Detect which cell encompasses the target text, then output its [x, y] center coordinate. 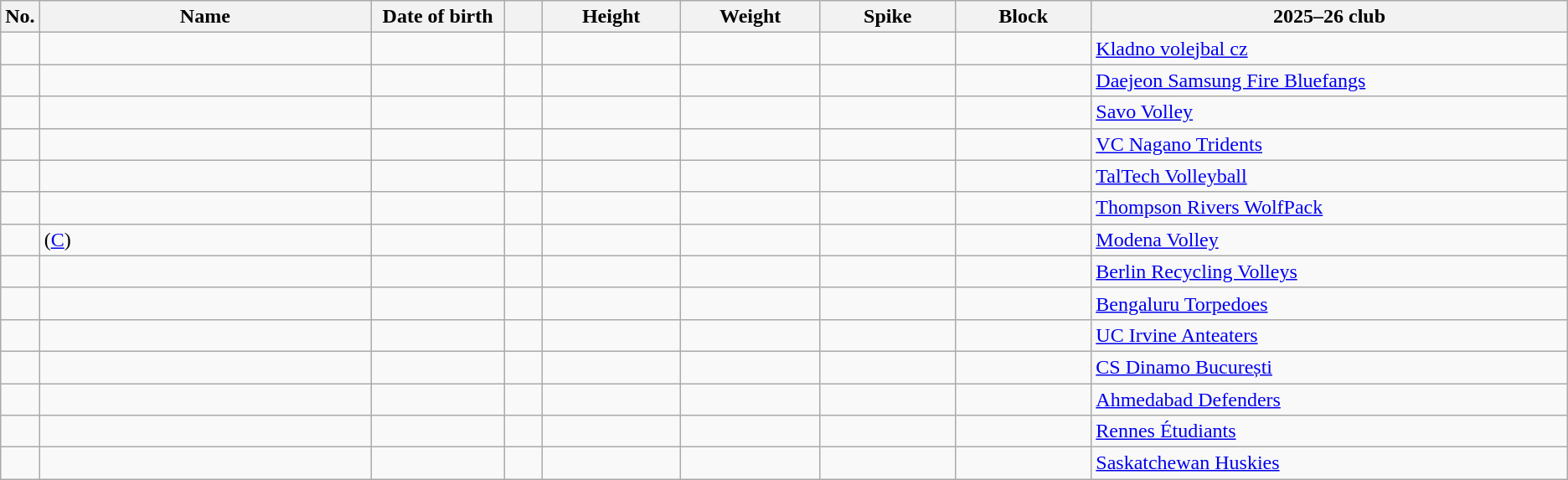
Berlin Recycling Volleys [1329, 271]
Rennes Étudiants [1329, 431]
Block [1024, 17]
Spike [888, 17]
Kladno volejbal cz [1329, 49]
Bengaluru Torpedoes [1329, 303]
Savo Volley [1329, 112]
Daejeon Samsung Fire Bluefangs [1329, 80]
VC Nagano Tridents [1329, 144]
TalTech Volleyball [1329, 176]
Name [204, 17]
Modena Volley [1329, 240]
Weight [750, 17]
Saskatchewan Huskies [1329, 463]
Date of birth [438, 17]
CS Dinamo București [1329, 367]
No. [20, 17]
Ahmedabad Defenders [1329, 400]
UC Irvine Anteaters [1329, 335]
2025–26 club [1329, 17]
Thompson Rivers WolfPack [1329, 208]
Height [611, 17]
(C) [204, 240]
